Return [x, y] of the center of cell containing provided text 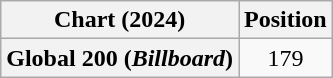
179 [285, 58]
Chart (2024) [120, 20]
Position [285, 20]
Global 200 (Billboard) [120, 58]
